Detect which cell encompasses the target text, then output its [x, y] center coordinate. 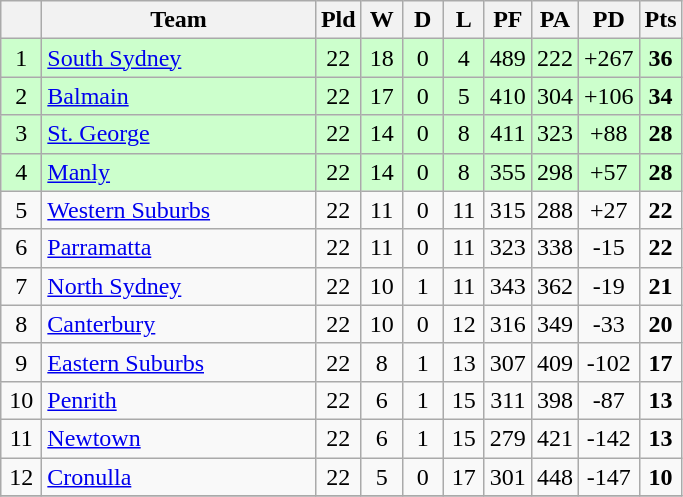
-19 [608, 286]
+57 [608, 172]
PF [508, 20]
298 [554, 172]
Newtown [179, 438]
Parramatta [179, 248]
489 [508, 58]
+27 [608, 210]
Pts [660, 20]
34 [660, 96]
315 [508, 210]
355 [508, 172]
Eastern Suburbs [179, 362]
D [422, 20]
307 [508, 362]
Canterbury [179, 324]
Balmain [179, 96]
North Sydney [179, 286]
311 [508, 400]
-102 [608, 362]
409 [554, 362]
PA [554, 20]
448 [554, 477]
411 [508, 134]
21 [660, 286]
20 [660, 324]
288 [554, 210]
222 [554, 58]
-15 [608, 248]
-142 [608, 438]
3 [22, 134]
9 [22, 362]
PD [608, 20]
Cronulla [179, 477]
316 [508, 324]
Penrith [179, 400]
W [382, 20]
410 [508, 96]
398 [554, 400]
+267 [608, 58]
-147 [608, 477]
South Sydney [179, 58]
349 [554, 324]
279 [508, 438]
36 [660, 58]
304 [554, 96]
-33 [608, 324]
Manly [179, 172]
301 [508, 477]
421 [554, 438]
Pld [338, 20]
2 [22, 96]
L [464, 20]
362 [554, 286]
343 [508, 286]
+106 [608, 96]
Western Suburbs [179, 210]
St. George [179, 134]
-87 [608, 400]
338 [554, 248]
18 [382, 58]
7 [22, 286]
+88 [608, 134]
Team [179, 20]
